Search for the cell housing the specified text and yield its [x, y] center coordinate. 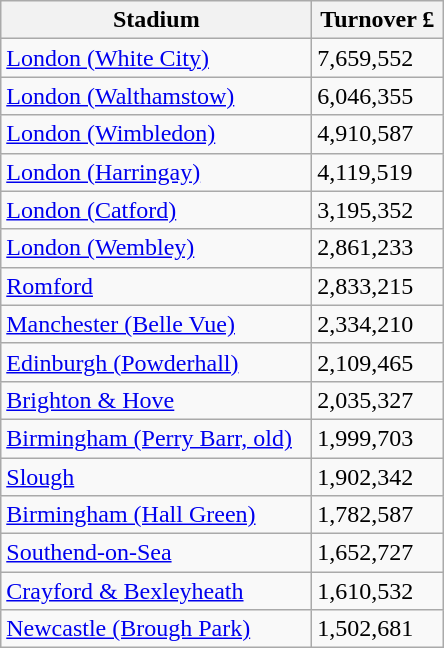
1,999,703 [378, 438]
1,782,587 [378, 515]
Newcastle (Brough Park) [156, 629]
London (Harringay) [156, 172]
1,610,532 [378, 591]
Stadium [156, 20]
4,910,587 [378, 134]
London (Catford) [156, 210]
Brighton & Hove [156, 400]
London (White City) [156, 58]
Turnover £ [378, 20]
Birmingham (Perry Barr, old) [156, 438]
Romford [156, 286]
2,833,215 [378, 286]
London (Wimbledon) [156, 134]
Slough [156, 477]
2,861,233 [378, 248]
7,659,552 [378, 58]
1,902,342 [378, 477]
London (Wembley) [156, 248]
Southend-on-Sea [156, 553]
Edinburgh (Powderhall) [156, 362]
Manchester (Belle Vue) [156, 324]
2,035,327 [378, 400]
3,195,352 [378, 210]
2,109,465 [378, 362]
1,652,727 [378, 553]
2,334,210 [378, 324]
1,502,681 [378, 629]
London (Walthamstow) [156, 96]
4,119,519 [378, 172]
Crayford & Bexleyheath [156, 591]
6,046,355 [378, 96]
Birmingham (Hall Green) [156, 515]
